Search for the cell housing the specified text and yield its (x, y) center coordinate. 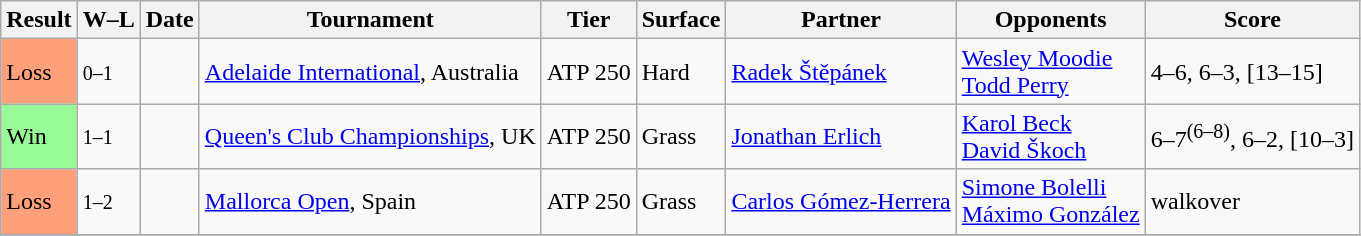
Date (170, 20)
1–2 (108, 202)
Opponents (1050, 20)
Wesley Moodie Todd Perry (1050, 72)
Queen's Club Championships, UK (370, 136)
6–7(6–8), 6–2, [10–3] (1252, 136)
1–1 (108, 136)
Surface (681, 20)
Carlos Gómez-Herrera (841, 202)
Score (1252, 20)
Simone Bolelli Máximo González (1050, 202)
W–L (108, 20)
Win (39, 136)
0–1 (108, 72)
Tier (588, 20)
Mallorca Open, Spain (370, 202)
Result (39, 20)
Jonathan Erlich (841, 136)
walkover (1252, 202)
Karol Beck David Škoch (1050, 136)
4–6, 6–3, [13–15] (1252, 72)
Tournament (370, 20)
Radek Štěpánek (841, 72)
Adelaide International, Australia (370, 72)
Partner (841, 20)
Hard (681, 72)
